Pinpoint the cell where the given text exists, returning its (x, y) midpoint coordinate. 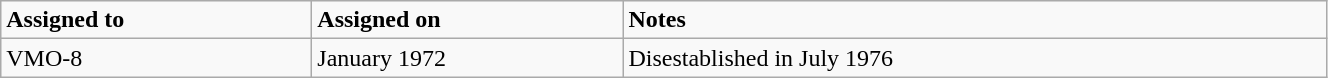
January 1972 (468, 58)
Assigned to (156, 20)
Notes (975, 20)
Disestablished in July 1976 (975, 58)
Assigned on (468, 20)
VMO-8 (156, 58)
